Identify which cell holds the provided text, then report its [X, Y] central coordinate. 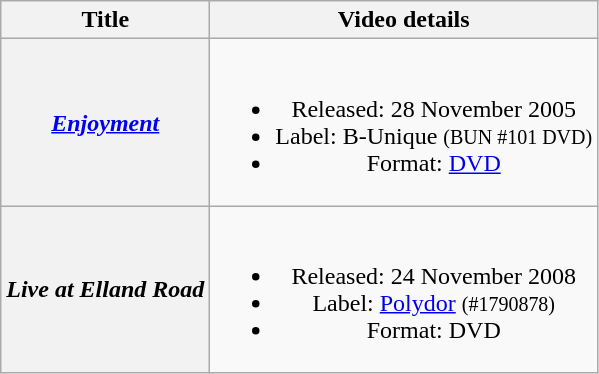
Video details [404, 20]
Released: 28 November 2005Label: B-Unique (BUN #101 DVD)Format: DVD [404, 122]
Title [106, 20]
Live at Elland Road [106, 290]
Enjoyment [106, 122]
Released: 24 November 2008Label: Polydor (#1790878)Format: DVD [404, 290]
